Detect which cell encompasses the target text, then output its (X, Y) center coordinate. 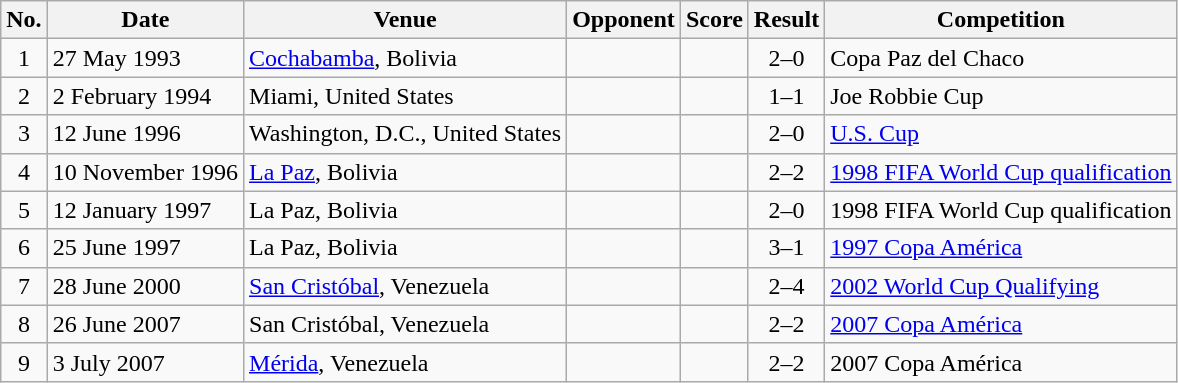
2–4 (786, 286)
3 July 2007 (145, 362)
No. (24, 20)
Opponent (624, 20)
4 (24, 172)
25 June 1997 (145, 248)
Joe Robbie Cup (1001, 96)
28 June 2000 (145, 286)
8 (24, 324)
9 (24, 362)
Cochabamba, Bolivia (406, 58)
1–1 (786, 96)
3 (24, 134)
Result (786, 20)
12 January 1997 (145, 210)
5 (24, 210)
Copa Paz del Chaco (1001, 58)
Competition (1001, 20)
1997 Copa América (1001, 248)
Mérida, Venezuela (406, 362)
2 (24, 96)
U.S. Cup (1001, 134)
Score (714, 20)
Venue (406, 20)
7 (24, 286)
3–1 (786, 248)
Washington, D.C., United States (406, 134)
2 February 1994 (145, 96)
Miami, United States (406, 96)
2002 World Cup Qualifying (1001, 286)
27 May 1993 (145, 58)
1 (24, 58)
10 November 1996 (145, 172)
26 June 2007 (145, 324)
6 (24, 248)
12 June 1996 (145, 134)
Date (145, 20)
